Extract the (X, Y) coordinate from the center of the cell holding the provided text.  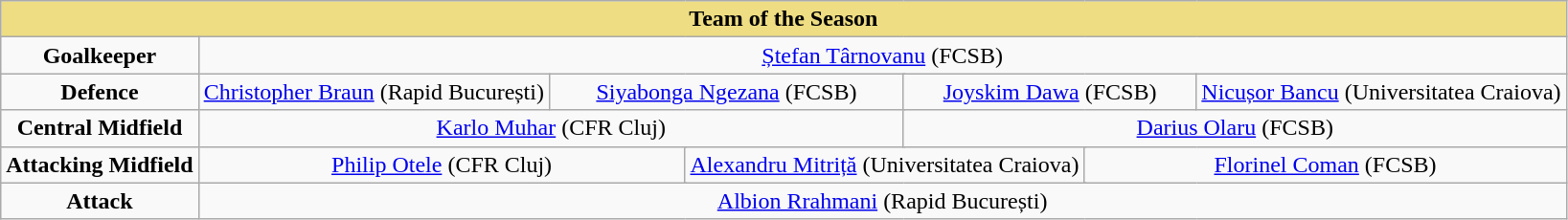
Florinel Coman (FCSB) (1326, 165)
Nicușor Bancu (Universitatea Craiova) (1381, 92)
Attacking Midfield (100, 165)
Philip Otele (CFR Cluj) (442, 165)
Alexandru Mitriță (Universitatea Craiova) (885, 165)
Albion Rrahmani (Rapid București) (882, 201)
Attack (100, 201)
Karlo Muhar (CFR Cluj) (551, 128)
Central Midfield (100, 128)
Siyabonga Ngezana (FCSB) (726, 92)
Joyskim Dawa (FCSB) (1050, 92)
Ștefan Târnovanu (FCSB) (882, 55)
Christopher Braun (Rapid București) (374, 92)
Darius Olaru (FCSB) (1235, 128)
Defence (100, 92)
Team of the Season (784, 19)
Goalkeeper (100, 55)
